Pinpoint the cell where the given text exists, returning its [X, Y] midpoint coordinate. 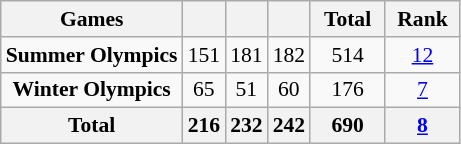
176 [348, 90]
Winter Olympics [92, 90]
65 [204, 90]
514 [348, 55]
Summer Olympics [92, 55]
Rank [422, 19]
12 [422, 55]
Games [92, 19]
182 [290, 55]
8 [422, 126]
60 [290, 90]
151 [204, 55]
216 [204, 126]
690 [348, 126]
232 [246, 126]
7 [422, 90]
242 [290, 126]
181 [246, 55]
51 [246, 90]
